Detect which cell encompasses the target text, then output its [X, Y] center coordinate. 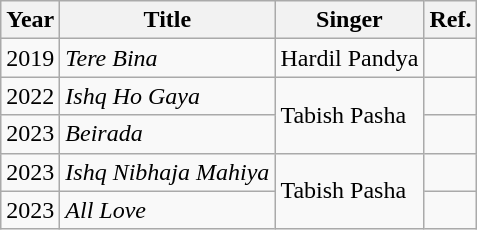
Tere Bina [168, 58]
All Love [168, 210]
2019 [30, 58]
Title [168, 20]
Ishq Ho Gaya [168, 96]
Ref. [450, 20]
2022 [30, 96]
Year [30, 20]
Beirada [168, 134]
Hardil Pandya [350, 58]
Ishq Nibhaja Mahiya [168, 172]
Singer [350, 20]
